For the text-containing cell, return its midpoint in [X, Y] coordinate format. 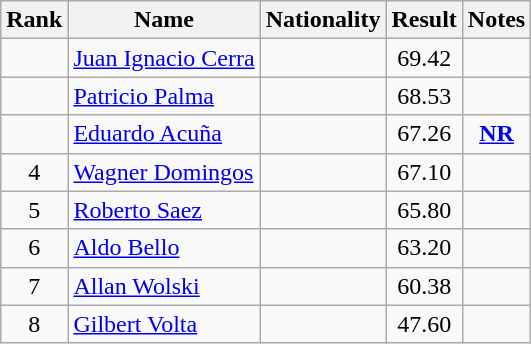
5 [34, 210]
67.26 [424, 134]
8 [34, 324]
7 [34, 286]
Eduardo Acuña [164, 134]
60.38 [424, 286]
68.53 [424, 96]
63.20 [424, 248]
47.60 [424, 324]
Aldo Bello [164, 248]
67.10 [424, 172]
65.80 [424, 210]
Rank [34, 20]
NR [496, 134]
4 [34, 172]
Juan Ignacio Cerra [164, 58]
Nationality [323, 20]
Name [164, 20]
Allan Wolski [164, 286]
Roberto Saez [164, 210]
6 [34, 248]
Gilbert Volta [164, 324]
69.42 [424, 58]
Notes [496, 20]
Wagner Domingos [164, 172]
Patricio Palma [164, 96]
Result [424, 20]
